For the text-containing cell, return its midpoint in (x, y) coordinate format. 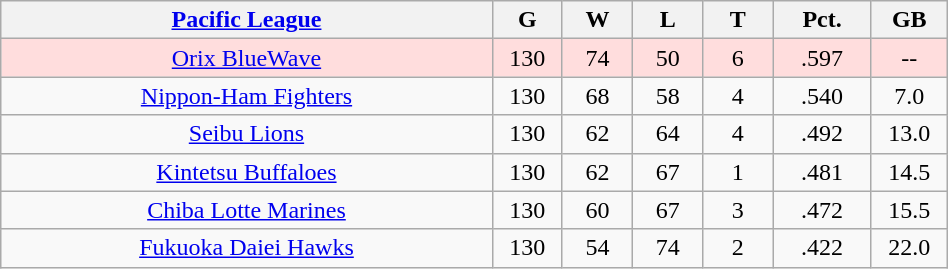
L (668, 20)
Kintetsu Buffaloes (246, 172)
2 (738, 248)
64 (668, 134)
15.5 (909, 210)
60 (597, 210)
50 (668, 58)
7.0 (909, 96)
Nippon-Ham Fighters (246, 96)
.597 (822, 58)
.481 (822, 172)
.472 (822, 210)
.492 (822, 134)
58 (668, 96)
1 (738, 172)
.540 (822, 96)
14.5 (909, 172)
6 (738, 58)
3 (738, 210)
Orix BlueWave (246, 58)
.422 (822, 248)
68 (597, 96)
Fukuoka Daiei Hawks (246, 248)
W (597, 20)
GB (909, 20)
Chiba Lotte Marines (246, 210)
T (738, 20)
54 (597, 248)
G (527, 20)
22.0 (909, 248)
Pacific League (246, 20)
Pct. (822, 20)
-- (909, 58)
13.0 (909, 134)
Seibu Lions (246, 134)
